Capture the cell that displays the provided text and extract its [X, Y] central coordinate. 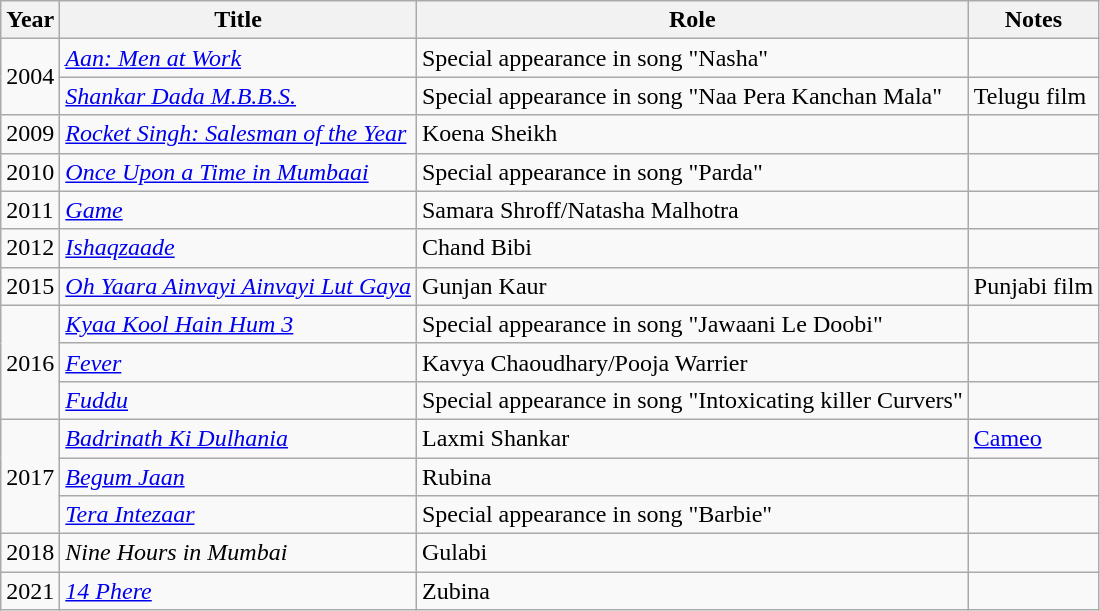
2012 [30, 248]
Gunjan Kaur [692, 286]
Aan: Men at Work [238, 58]
Rubina [692, 477]
Special appearance in song "Naa Pera Kanchan Mala" [692, 96]
Special appearance in song "Intoxicating killer Curvers" [692, 400]
Game [238, 210]
Ishaqzaade [238, 248]
2015 [30, 286]
Zubina [692, 591]
Punjabi film [1033, 286]
Nine Hours in Mumbai [238, 553]
Tera Intezaar [238, 515]
14 Phere [238, 591]
Koena Sheikh [692, 134]
Notes [1033, 20]
2011 [30, 210]
Special appearance in song "Nasha" [692, 58]
Oh Yaara Ainvayi Ainvayi Lut Gaya [238, 286]
Laxmi Shankar [692, 438]
Gulabi [692, 553]
Special appearance in song "Jawaani Le Doobi" [692, 324]
Special appearance in song "Barbie" [692, 515]
Title [238, 20]
Fuddu [238, 400]
Special appearance in song "Parda" [692, 172]
Chand Bibi [692, 248]
Samara Shroff/Natasha Malhotra [692, 210]
2016 [30, 362]
2010 [30, 172]
Begum Jaan [238, 477]
Once Upon a Time in Mumbaai [238, 172]
Fever [238, 362]
Telugu film [1033, 96]
2009 [30, 134]
2021 [30, 591]
Rocket Singh: Salesman of the Year [238, 134]
Year [30, 20]
Kavya Chaoudhary/Pooja Warrier [692, 362]
2017 [30, 476]
2018 [30, 553]
Cameo [1033, 438]
Role [692, 20]
Shankar Dada M.B.B.S. [238, 96]
2004 [30, 77]
Badrinath Ki Dulhania [238, 438]
Kyaa Kool Hain Hum 3 [238, 324]
